Return the [x, y] coordinate for the center point of the cell that contains the specified text.  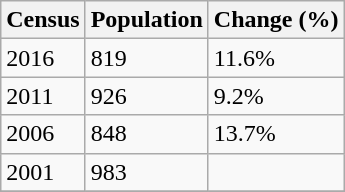
2001 [43, 172]
983 [146, 172]
2016 [43, 58]
2006 [43, 134]
Change (%) [276, 20]
9.2% [276, 96]
Census [43, 20]
926 [146, 96]
848 [146, 134]
13.7% [276, 134]
11.6% [276, 58]
2011 [43, 96]
Population [146, 20]
819 [146, 58]
